Detect which cell encompasses the target text, then output its (x, y) center coordinate. 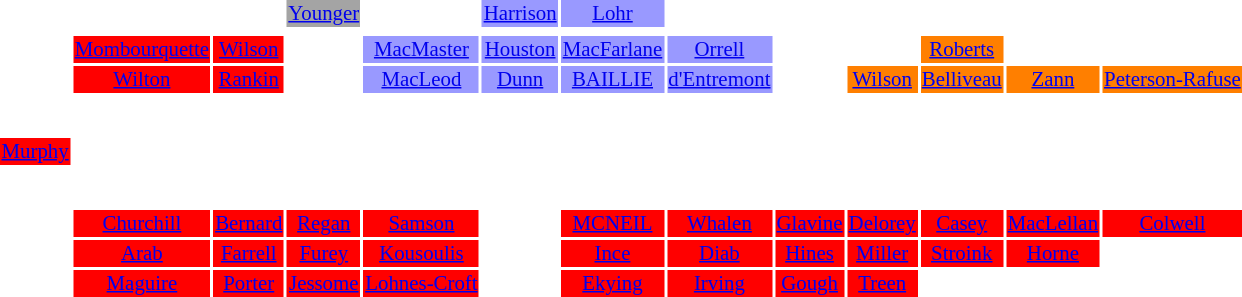
Lohr (612, 14)
MacLeod (422, 80)
Arab (142, 254)
Zann (1052, 80)
Murphy (35, 152)
Dunn (520, 80)
Gough (810, 284)
Churchill (142, 224)
Maguire (142, 284)
Harrison (520, 14)
Jessome (324, 284)
d'Entremont (720, 80)
Belliveau (962, 80)
Houston (520, 50)
Mombourquette (142, 50)
Farrell (249, 254)
MCNEIL (612, 224)
Stroink (962, 254)
Bernard (249, 224)
Wilton (142, 80)
Rankin (249, 80)
Lohnes-Croft (422, 284)
BAILLIE (612, 80)
Treen (882, 284)
MacLellan (1052, 224)
Kousoulis (422, 254)
Samson (422, 224)
Diab (720, 254)
Irving (720, 284)
Ekying (612, 284)
Whalen (720, 224)
Orrell (720, 50)
Regan (324, 224)
Hines (810, 254)
Furey (324, 254)
Ince (612, 254)
Glavine (810, 224)
Porter (249, 284)
Younger (324, 14)
Delorey (882, 224)
Miller (882, 254)
Casey (962, 224)
MacMaster (422, 50)
MacFarlane (612, 50)
Roberts (962, 50)
Horne (1052, 254)
